Return (X, Y) of the center of cell containing provided text 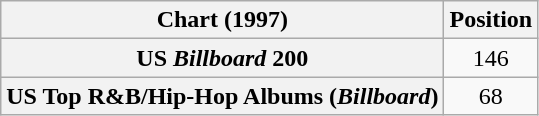
146 (491, 58)
Chart (1997) (222, 20)
Position (491, 20)
US Top R&B/Hip-Hop Albums (Billboard) (222, 96)
68 (491, 96)
US Billboard 200 (222, 58)
